Return the [X, Y] coordinate for the center point of the cell that contains the specified text.  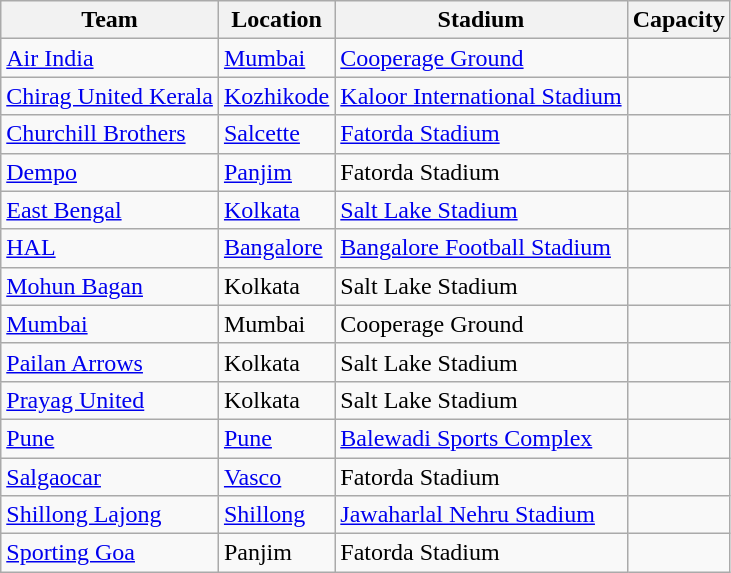
Salcette [276, 134]
Prayag United [110, 400]
Dempo [110, 172]
Stadium [481, 20]
Balewadi Sports Complex [481, 438]
Chirag United Kerala [110, 96]
Shillong Lajong [110, 515]
Pailan Arrows [110, 362]
Bangalore Football Stadium [481, 248]
Mohun Bagan [110, 286]
Vasco [276, 477]
Jawaharlal Nehru Stadium [481, 515]
Bangalore [276, 248]
Sporting Goa [110, 553]
Air India [110, 58]
Churchill Brothers [110, 134]
Salgaocar [110, 477]
Capacity [678, 20]
Team [110, 20]
Kaloor International Stadium [481, 96]
HAL [110, 248]
Shillong [276, 515]
Kozhikode [276, 96]
Location [276, 20]
East Bengal [110, 210]
